Detect which cell encompasses the target text, then output its [X, Y] center coordinate. 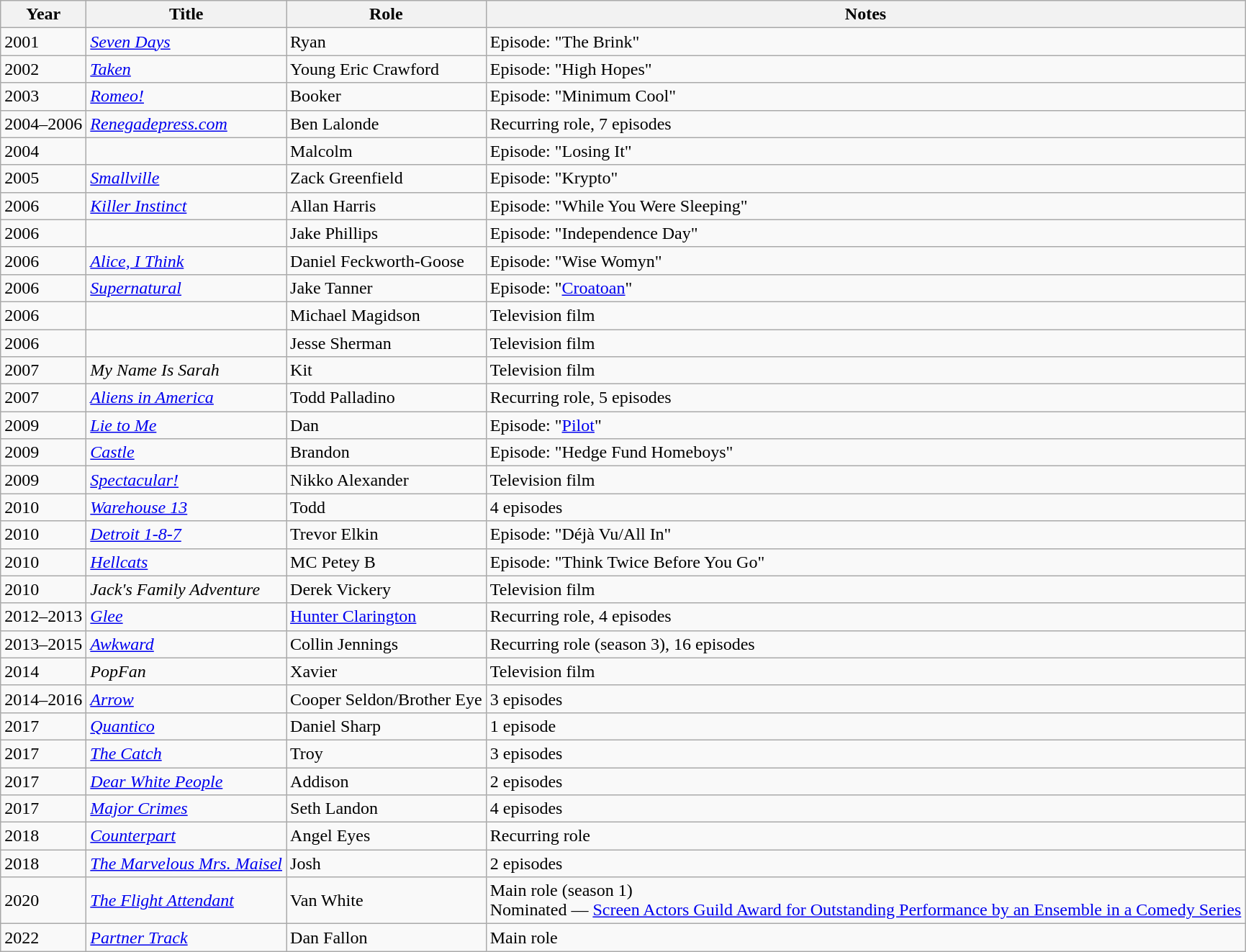
2004–2006 [43, 124]
Dan Fallon [387, 938]
Hunter Clarington [387, 617]
Aliens in America [186, 398]
Episode: "Minimum Cool" [865, 96]
Title [186, 14]
Allan Harris [387, 206]
2014 [43, 671]
Hellcats [186, 562]
Van White [387, 901]
1 episode [865, 726]
Angel Eyes [387, 836]
2013–2015 [43, 644]
The Flight Attendant [186, 901]
Young Eric Crawford [387, 69]
Episode: "High Hopes" [865, 69]
Trevor Elkin [387, 535]
Episode: "Déjà Vu/All In" [865, 535]
Alice, I Think [186, 260]
PopFan [186, 671]
Arrow [186, 699]
Role [387, 14]
2020 [43, 901]
Castle [186, 453]
Recurring role, 4 episodes [865, 617]
Jack's Family Adventure [186, 589]
Nikko Alexander [387, 480]
Derek Vickery [387, 589]
Supernatural [186, 288]
Malcolm [387, 151]
Warehouse 13 [186, 507]
Kit [387, 371]
Collin Jennings [387, 644]
Episode: "The Brink" [865, 42]
Spectacular! [186, 480]
2022 [43, 938]
My Name Is Sarah [186, 371]
Episode: "Croatoan" [865, 288]
2004 [43, 151]
Episode: "While You Were Sleeping" [865, 206]
Daniel Feckworth-Goose [387, 260]
Dear White People [186, 781]
Partner Track [186, 938]
MC Petey B [387, 562]
Episode: "Losing It" [865, 151]
Episode: "Pilot" [865, 425]
Recurring role, 7 episodes [865, 124]
Smallville [186, 178]
Ben Lalonde [387, 124]
Taken [186, 69]
2014–2016 [43, 699]
2012–2013 [43, 617]
Jake Phillips [387, 233]
Michael Magidson [387, 315]
Josh [387, 863]
Awkward [186, 644]
2003 [43, 96]
2001 [43, 42]
Zack Greenfield [387, 178]
Ryan [387, 42]
Episode: "Independence Day" [865, 233]
Dan [387, 425]
Episode: "Hedge Fund Homeboys" [865, 453]
Major Crimes [186, 809]
Recurring role, 5 episodes [865, 398]
Glee [186, 617]
Booker [387, 96]
Troy [387, 753]
Episode: "Wise Womyn" [865, 260]
Counterpart [186, 836]
The Marvelous Mrs. Maisel [186, 863]
Jake Tanner [387, 288]
Recurring role (season 3), 16 episodes [865, 644]
Detroit 1-8-7 [186, 535]
Todd [387, 507]
Renegadepress.com [186, 124]
Notes [865, 14]
Todd Palladino [387, 398]
Year [43, 14]
Killer Instinct [186, 206]
2005 [43, 178]
Episode: "Think Twice Before You Go" [865, 562]
Brandon [387, 453]
Quantico [186, 726]
Cooper Seldon/Brother Eye [387, 699]
Main role [865, 938]
The Catch [186, 753]
Episode: "Krypto" [865, 178]
Romeo! [186, 96]
2002 [43, 69]
Daniel Sharp [387, 726]
Lie to Me [186, 425]
Addison [387, 781]
Xavier [387, 671]
Main role (season 1)Nominated — Screen Actors Guild Award for Outstanding Performance by an Ensemble in a Comedy Series [865, 901]
Seth Landon [387, 809]
Seven Days [186, 42]
Recurring role [865, 836]
Jesse Sherman [387, 343]
